Return the [x, y] coordinate for the center point of the cell that contains the specified text.  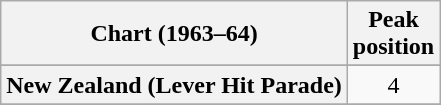
4 [393, 85]
Chart (1963–64) [174, 34]
New Zealand (Lever Hit Parade) [174, 85]
Peakposition [393, 34]
